Search for the cell housing the specified text and yield its (x, y) center coordinate. 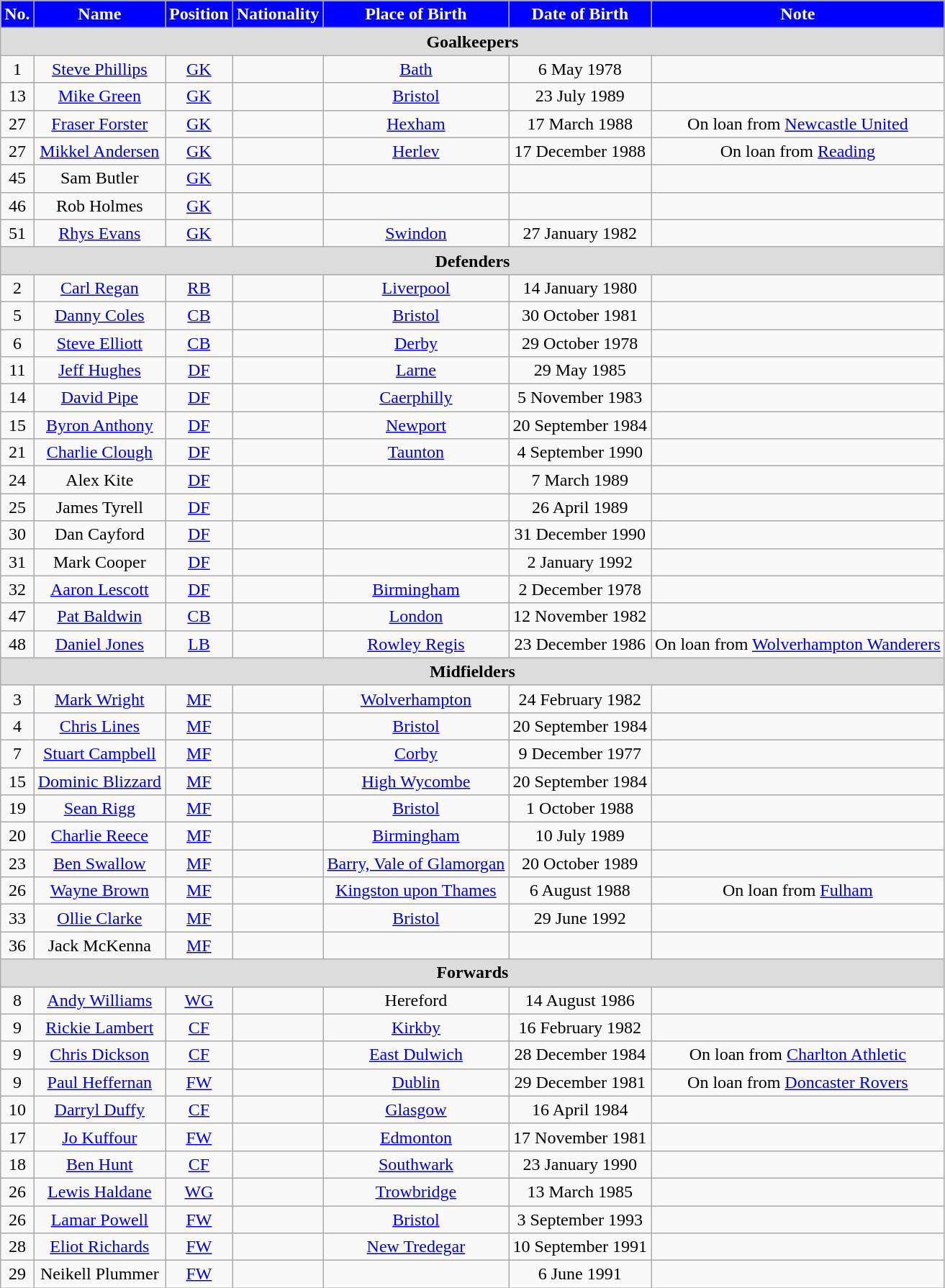
17 March 1988 (580, 124)
29 May 1985 (580, 371)
David Pipe (99, 398)
LB (199, 644)
20 October 1989 (580, 863)
On loan from Charlton Athletic (798, 1055)
Mark Wright (99, 699)
25 (17, 507)
Jo Kuffour (99, 1137)
46 (17, 206)
21 (17, 453)
Edmonton (416, 1137)
Paul Heffernan (99, 1082)
High Wycombe (416, 781)
10 September 1991 (580, 1247)
Mikkel Andersen (99, 151)
No. (17, 14)
Ben Hunt (99, 1164)
19 (17, 809)
Lewis Haldane (99, 1192)
RB (199, 288)
45 (17, 178)
24 February 1982 (580, 699)
Midfielders (472, 671)
18 (17, 1164)
2 December 1978 (580, 589)
Name (99, 14)
Chris Lines (99, 726)
2 (17, 288)
Steve Phillips (99, 69)
James Tyrell (99, 507)
Bath (416, 69)
Daniel Jones (99, 644)
17 December 1988 (580, 151)
28 (17, 1247)
Sam Butler (99, 178)
Note (798, 14)
7 (17, 753)
Stuart Campbell (99, 753)
48 (17, 644)
5 (17, 315)
Taunton (416, 453)
Carl Regan (99, 288)
Goalkeepers (472, 42)
17 November 1981 (580, 1137)
4 September 1990 (580, 453)
31 (17, 562)
13 March 1985 (580, 1192)
Trowbridge (416, 1192)
Nationality (278, 14)
Mike Green (99, 96)
Eliot Richards (99, 1247)
Rowley Regis (416, 644)
Dominic Blizzard (99, 781)
Jack McKenna (99, 945)
On loan from Fulham (798, 891)
Lamar Powell (99, 1220)
Neikell Plummer (99, 1274)
Ollie Clarke (99, 918)
Charlie Reece (99, 836)
Dan Cayford (99, 535)
Glasgow (416, 1110)
East Dulwich (416, 1055)
Byron Anthony (99, 425)
12 November 1982 (580, 617)
14 January 1980 (580, 288)
Danny Coles (99, 315)
Swindon (416, 233)
31 December 1990 (580, 535)
6 (17, 343)
Pat Baldwin (99, 617)
26 April 1989 (580, 507)
27 January 1982 (580, 233)
6 August 1988 (580, 891)
Kirkby (416, 1028)
14 August 1986 (580, 1000)
On loan from Newcastle United (798, 124)
1 October 1988 (580, 809)
On loan from Reading (798, 151)
Ben Swallow (99, 863)
Barry, Vale of Glamorgan (416, 863)
Rhys Evans (99, 233)
23 January 1990 (580, 1164)
Rob Holmes (99, 206)
Derby (416, 343)
8 (17, 1000)
On loan from Wolverhampton Wanderers (798, 644)
6 June 1991 (580, 1274)
10 July 1989 (580, 836)
17 (17, 1137)
Mark Cooper (99, 562)
Hereford (416, 1000)
Defenders (472, 260)
32 (17, 589)
Charlie Clough (99, 453)
Larne (416, 371)
Date of Birth (580, 14)
29 October 1978 (580, 343)
Chris Dickson (99, 1055)
Jeff Hughes (99, 371)
Sean Rigg (99, 809)
Wolverhampton (416, 699)
Wayne Brown (99, 891)
47 (17, 617)
13 (17, 96)
Fraser Forster (99, 124)
23 (17, 863)
Herlev (416, 151)
23 July 1989 (580, 96)
Hexham (416, 124)
Rickie Lambert (99, 1028)
Liverpool (416, 288)
14 (17, 398)
30 (17, 535)
9 December 1977 (580, 753)
10 (17, 1110)
Southwark (416, 1164)
11 (17, 371)
20 (17, 836)
51 (17, 233)
28 December 1984 (580, 1055)
Darryl Duffy (99, 1110)
Dublin (416, 1082)
24 (17, 480)
29 June 1992 (580, 918)
16 April 1984 (580, 1110)
Steve Elliott (99, 343)
Alex Kite (99, 480)
16 February 1982 (580, 1028)
1 (17, 69)
Place of Birth (416, 14)
2 January 1992 (580, 562)
Andy Williams (99, 1000)
23 December 1986 (580, 644)
7 March 1989 (580, 480)
6 May 1978 (580, 69)
4 (17, 726)
Newport (416, 425)
5 November 1983 (580, 398)
New Tredegar (416, 1247)
Corby (416, 753)
On loan from Doncaster Rovers (798, 1082)
Position (199, 14)
29 (17, 1274)
30 October 1981 (580, 315)
Forwards (472, 973)
London (416, 617)
33 (17, 918)
Caerphilly (416, 398)
29 December 1981 (580, 1082)
3 (17, 699)
Aaron Lescott (99, 589)
3 September 1993 (580, 1220)
36 (17, 945)
Kingston upon Thames (416, 891)
